For the text-containing cell, return its midpoint in (x, y) coordinate format. 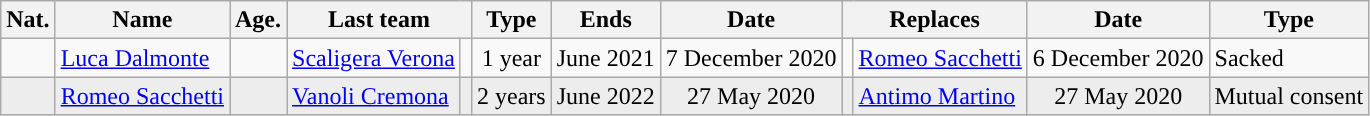
Vanoli Cremona (374, 96)
Ends (606, 20)
June 2022 (606, 96)
6 December 2020 (1118, 58)
Last team (380, 20)
Age. (258, 20)
June 2021 (606, 58)
Luca Dalmonte (142, 58)
Mutual consent (1289, 96)
2 years (511, 96)
1 year (511, 58)
7 December 2020 (751, 58)
Replaces (934, 20)
Nat. (28, 20)
Antimo Martino (940, 96)
Name (142, 20)
Sacked (1289, 58)
Scaligera Verona (374, 58)
